Pinpoint the cell where the given text exists, returning its (X, Y) midpoint coordinate. 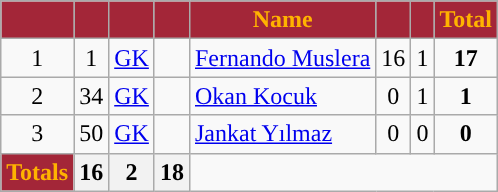
Name (282, 20)
Jankat Yılmaz (282, 134)
Okan Kocuk (282, 96)
Fernando Muslera (282, 58)
Totals (38, 172)
Total (466, 20)
50 (92, 134)
18 (172, 172)
17 (466, 58)
34 (92, 96)
3 (38, 134)
